Scan for the cell matching the given text and deliver its (X, Y) coordinate at center. 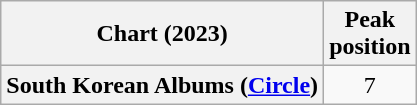
7 (370, 85)
Peakposition (370, 34)
Chart (2023) (162, 34)
South Korean Albums (Circle) (162, 85)
